Output the [x, y] coordinate of the center of the cell containing the given text.  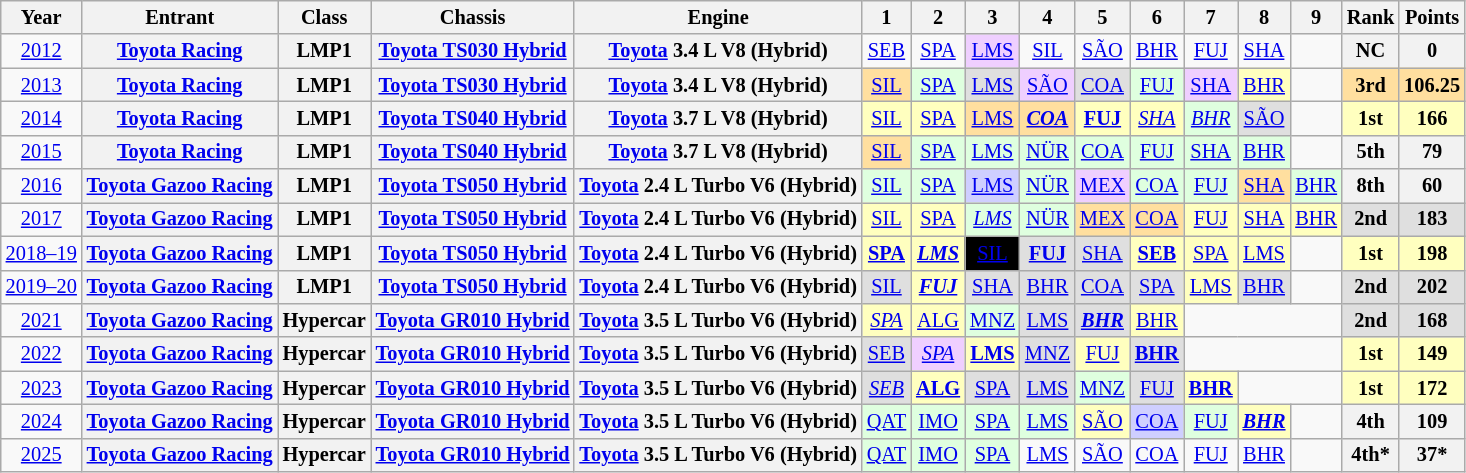
2014 [42, 118]
2025 [42, 455]
8 [1264, 17]
183 [1432, 219]
3rd [1370, 85]
9 [1316, 17]
166 [1432, 118]
0 [1432, 51]
2022 [42, 354]
4 [1048, 17]
Engine [718, 17]
NC [1370, 51]
1 [886, 17]
7 [1211, 17]
109 [1432, 421]
198 [1432, 253]
3 [992, 17]
79 [1432, 152]
6 [1157, 17]
168 [1432, 320]
Rank [1370, 17]
2024 [42, 421]
5 [1102, 17]
Class [324, 17]
106.25 [1432, 85]
Year [42, 17]
37* [1432, 455]
4th* [1370, 455]
2013 [42, 85]
8th [1370, 186]
149 [1432, 354]
172 [1432, 388]
2021 [42, 320]
2015 [42, 152]
4th [1370, 421]
202 [1432, 287]
2012 [42, 51]
Points [1432, 17]
2019–20 [42, 287]
60 [1432, 186]
Entrant [180, 17]
2018–19 [42, 253]
5th [1370, 152]
2017 [42, 219]
2016 [42, 186]
2 [938, 17]
Chassis [473, 17]
2023 [42, 388]
